Provide the (x, y) coordinate of the cell's center where the given text is located.  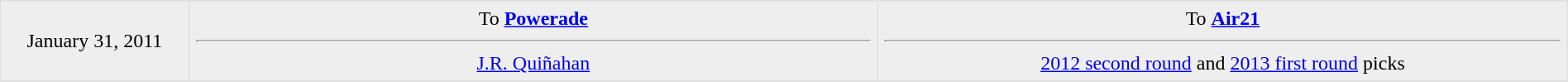
To Air212012 second round and 2013 first round picks (1223, 41)
To PoweradeJ.R. Quiñahan (533, 41)
January 31, 2011 (94, 41)
